Pinpoint the cell where the given text exists, returning its [x, y] midpoint coordinate. 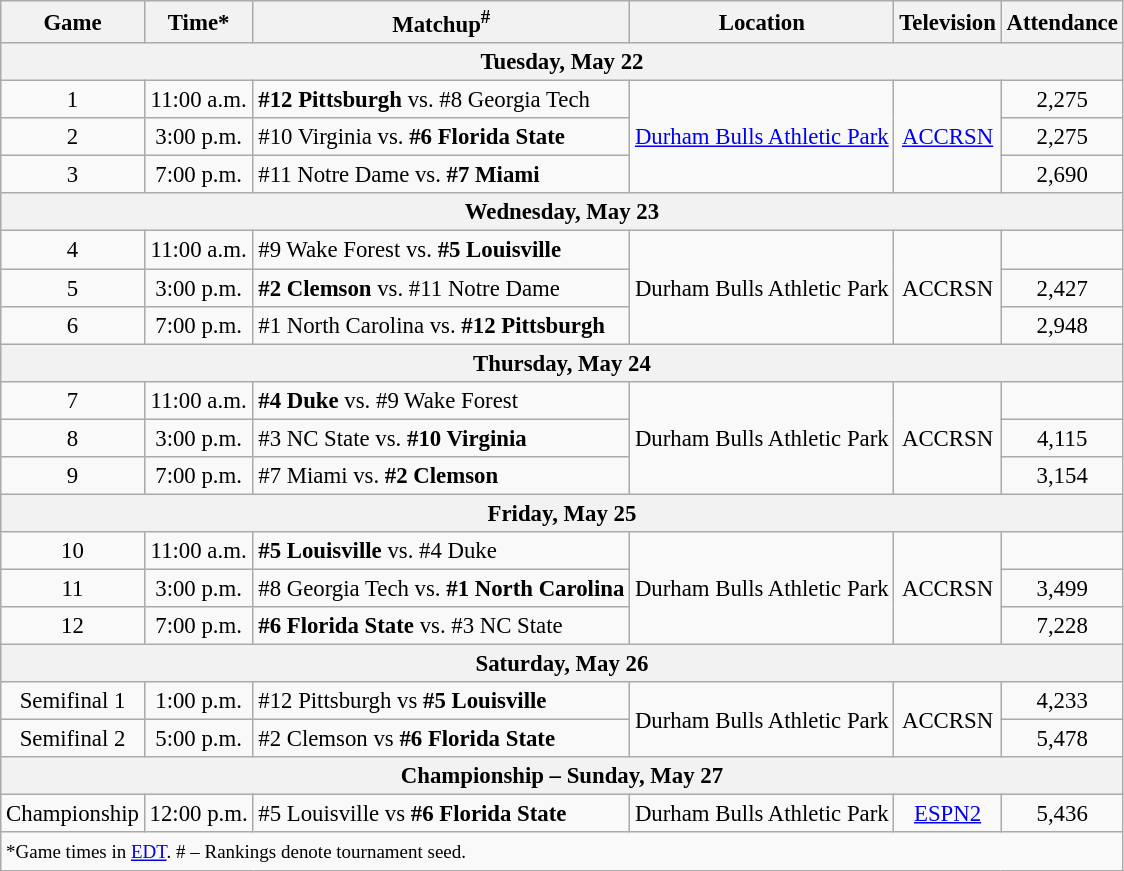
Wednesday, May 23 [562, 213]
10 [73, 551]
Semifinal 1 [73, 701]
2,948 [1062, 325]
Matchup# [442, 22]
Time* [198, 22]
#11 Notre Dame vs. #7 Miami [442, 175]
#6 Florida State vs. #3 NC State [442, 626]
#4 Duke vs. #9 Wake Forest [442, 400]
4,115 [1062, 438]
Friday, May 25 [562, 513]
#8 Georgia Tech vs. #1 North Carolina [442, 588]
12 [73, 626]
6 [73, 325]
#9 Wake Forest vs. #5 Louisville [442, 250]
#7 Miami vs. #2 Clemson [442, 476]
Television [948, 22]
2,427 [1062, 288]
1 [73, 100]
4 [73, 250]
3 [73, 175]
3,499 [1062, 588]
#12 Pittsburgh vs. #8 Georgia Tech [442, 100]
#1 North Carolina vs. #12 Pittsburgh [442, 325]
Tuesday, May 22 [562, 62]
ESPN2 [948, 814]
5 [73, 288]
2,690 [1062, 175]
3,154 [1062, 476]
11 [73, 588]
Location [762, 22]
Championship – Sunday, May 27 [562, 776]
#12 Pittsburgh vs #5 Louisville [442, 701]
2 [73, 137]
4,233 [1062, 701]
Semifinal 2 [73, 739]
*Game times in EDT. # – Rankings denote tournament seed. [562, 852]
7 [73, 400]
9 [73, 476]
Saturday, May 26 [562, 664]
#2 Clemson vs #6 Florida State [442, 739]
#2 Clemson vs. #11 Notre Dame [442, 288]
#10 Virginia vs. #6 Florida State [442, 137]
Thursday, May 24 [562, 363]
#3 NC State vs. #10 Virginia [442, 438]
1:00 p.m. [198, 701]
Game [73, 22]
Championship [73, 814]
5:00 p.m. [198, 739]
5,436 [1062, 814]
Attendance [1062, 22]
#5 Louisville vs #6 Florida State [442, 814]
8 [73, 438]
12:00 p.m. [198, 814]
5,478 [1062, 739]
7,228 [1062, 626]
#5 Louisville vs. #4 Duke [442, 551]
